Detect which cell encompasses the target text, then output its (x, y) center coordinate. 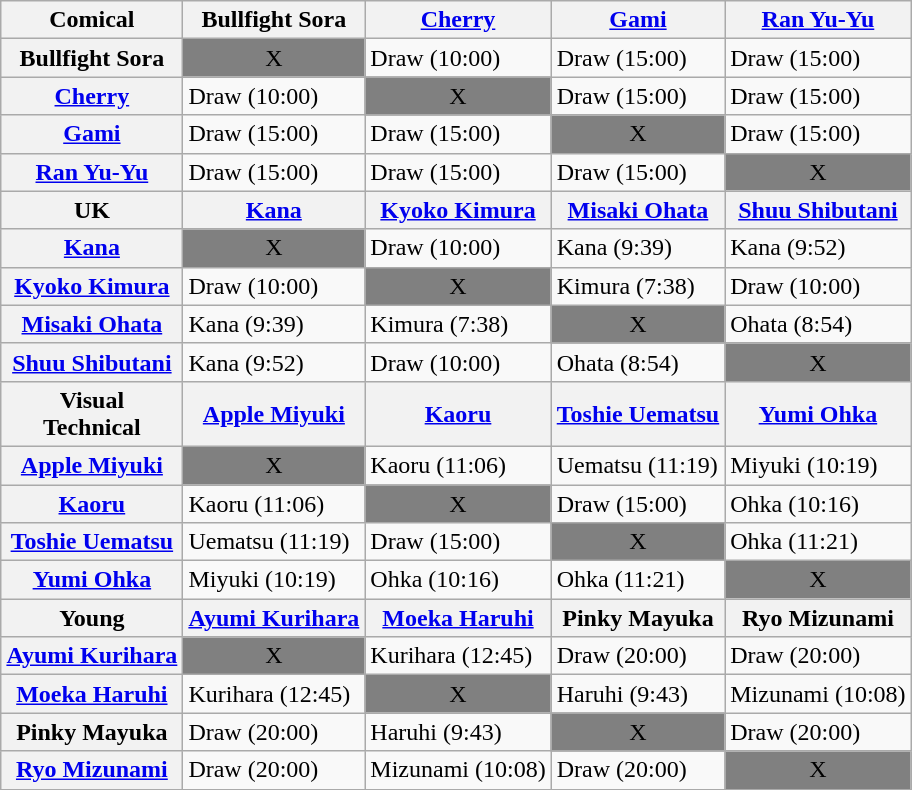
VisualTechnical (92, 414)
Comical (92, 20)
UK (92, 210)
Young (92, 618)
